Find where the given text appears and provide that cell's center as (x, y) coordinate. 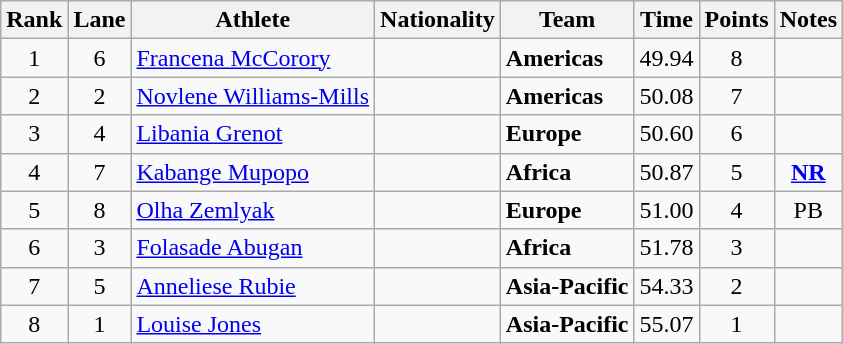
50.08 (666, 96)
Time (666, 20)
Lane (100, 20)
55.07 (666, 324)
PB (808, 210)
51.00 (666, 210)
54.33 (666, 286)
Novlene Williams-Mills (253, 96)
Team (567, 20)
Folasade Abugan (253, 248)
Louise Jones (253, 324)
Notes (808, 20)
49.94 (666, 58)
Rank (34, 20)
Points (736, 20)
Francena McCorory (253, 58)
51.78 (666, 248)
Olha Zemlyak (253, 210)
NR (808, 172)
50.87 (666, 172)
Kabange Mupopo (253, 172)
Nationality (438, 20)
Libania Grenot (253, 134)
Athlete (253, 20)
Anneliese Rubie (253, 286)
50.60 (666, 134)
